Determine the [x, y] coordinate at the center of the cell enclosing the given text.  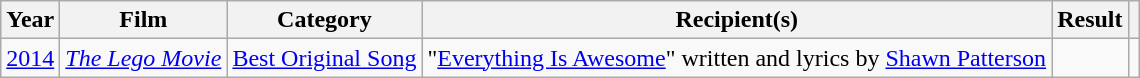
Year [30, 20]
Recipient(s) [737, 20]
Best Original Song [324, 58]
Film [144, 20]
2014 [30, 58]
The Lego Movie [144, 58]
Category [324, 20]
Result [1090, 20]
"Everything Is Awesome" written and lyrics by Shawn Patterson [737, 58]
